Find where the given text appears and provide that cell's center as [X, Y] coordinate. 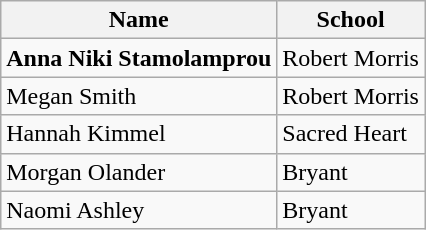
Hannah Kimmel [139, 134]
Sacred Heart [351, 134]
Naomi Ashley [139, 210]
Morgan Olander [139, 172]
Name [139, 20]
Anna Niki Stamolamprou [139, 58]
School [351, 20]
Megan Smith [139, 96]
